Scan for the cell matching the given text and deliver its [X, Y] coordinate at center. 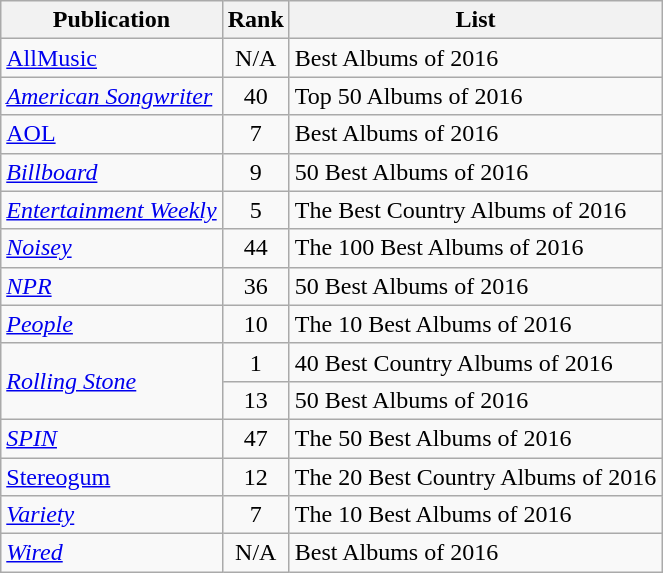
44 [256, 248]
NPR [112, 286]
10 [256, 324]
AllMusic [112, 58]
American Songwriter [112, 96]
1 [256, 362]
47 [256, 438]
The Best Country Albums of 2016 [475, 210]
Stereogum [112, 477]
Entertainment Weekly [112, 210]
5 [256, 210]
36 [256, 286]
Variety [112, 515]
Publication [112, 20]
40 Best Country Albums of 2016 [475, 362]
The 100 Best Albums of 2016 [475, 248]
9 [256, 172]
Noisey [112, 248]
List [475, 20]
Rank [256, 20]
The 50 Best Albums of 2016 [475, 438]
13 [256, 400]
Top 50 Albums of 2016 [475, 96]
AOL [112, 134]
Wired [112, 553]
People [112, 324]
12 [256, 477]
40 [256, 96]
SPIN [112, 438]
The 20 Best Country Albums of 2016 [475, 477]
Billboard [112, 172]
Rolling Stone [112, 381]
